Pinpoint the cell where the given text exists, returning its [x, y] midpoint coordinate. 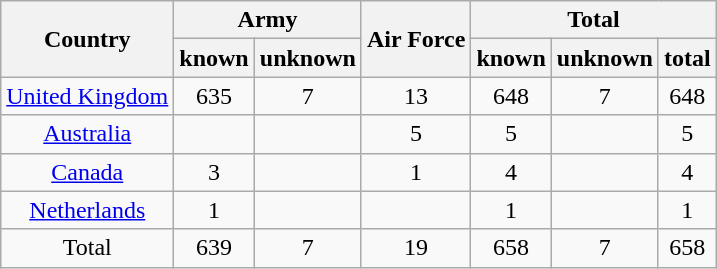
total [687, 58]
635 [214, 96]
Country [88, 39]
United Kingdom [88, 96]
Air Force [416, 39]
Army [268, 20]
3 [214, 172]
13 [416, 96]
Australia [88, 134]
Canada [88, 172]
19 [416, 248]
Netherlands [88, 210]
639 [214, 248]
